Output the (x, y) coordinate of the center of the cell containing the given text.  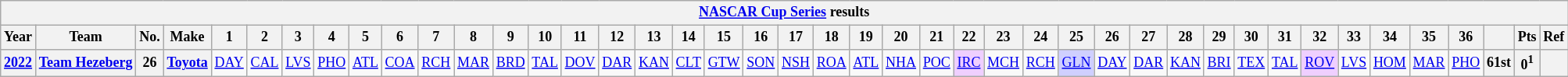
MCH (1004, 63)
CAL (264, 63)
Make (188, 37)
8 (474, 37)
35 (1429, 37)
9 (510, 37)
29 (1219, 37)
12 (618, 37)
25 (1076, 37)
23 (1004, 37)
ROA (832, 63)
COA (400, 63)
Year (19, 37)
14 (688, 37)
HOM (1390, 63)
POC (936, 63)
3 (299, 37)
16 (761, 37)
Ref (1554, 37)
DOV (580, 63)
19 (866, 37)
18 (832, 37)
4 (331, 37)
Team (85, 37)
IRC (969, 63)
BRD (510, 63)
27 (1149, 37)
6 (400, 37)
22 (969, 37)
ROV (1319, 63)
TEX (1251, 63)
5 (366, 37)
2022 (19, 63)
NSH (796, 63)
36 (1466, 37)
28 (1186, 37)
NHA (901, 63)
33 (1354, 37)
61st (1499, 63)
34 (1390, 37)
21 (936, 37)
NASCAR Cup Series results (785, 12)
30 (1251, 37)
CLT (688, 63)
BRI (1219, 63)
20 (901, 37)
SON (761, 63)
01 (1527, 63)
No. (150, 37)
GTW (724, 63)
1 (229, 37)
15 (724, 37)
11 (580, 37)
10 (545, 37)
Team Hezeberg (85, 63)
13 (654, 37)
7 (436, 37)
32 (1319, 37)
17 (796, 37)
31 (1285, 37)
Toyota (188, 63)
2 (264, 37)
Pts (1527, 37)
24 (1040, 37)
GLN (1076, 63)
